Search for the cell housing the specified text and yield its [X, Y] center coordinate. 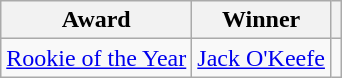
Jack O'Keefe [262, 58]
Award [96, 20]
Rookie of the Year [96, 58]
Winner [262, 20]
